Return the [X, Y] coordinate for the center point of the cell that contains the specified text.  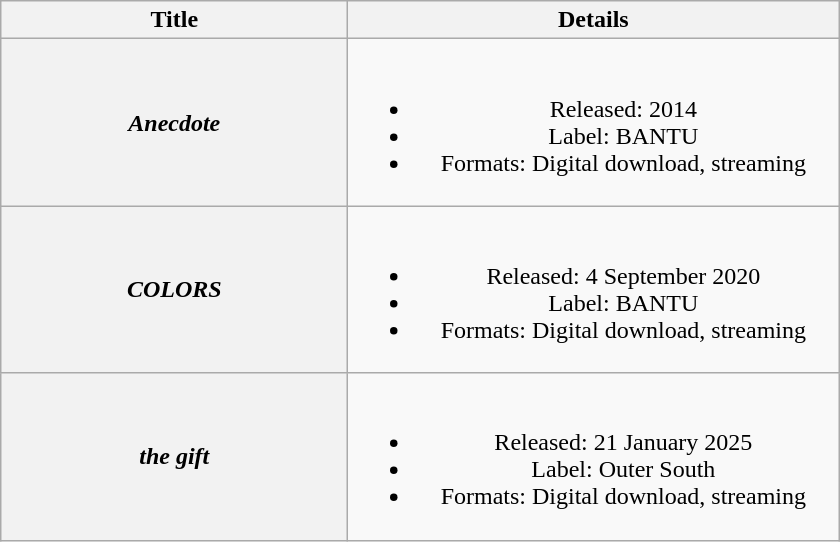
Anecdote [174, 122]
Released: 2014Label: BANTUFormats: Digital download, streaming [594, 122]
the gift [174, 456]
COLORS [174, 290]
Title [174, 20]
Released: 21 January 2025Label: Outer SouthFormats: Digital download, streaming [594, 456]
Details [594, 20]
Released: 4 September 2020Label: BANTUFormats: Digital download, streaming [594, 290]
